Extract the [X, Y] coordinate from the center of the cell holding the provided text.  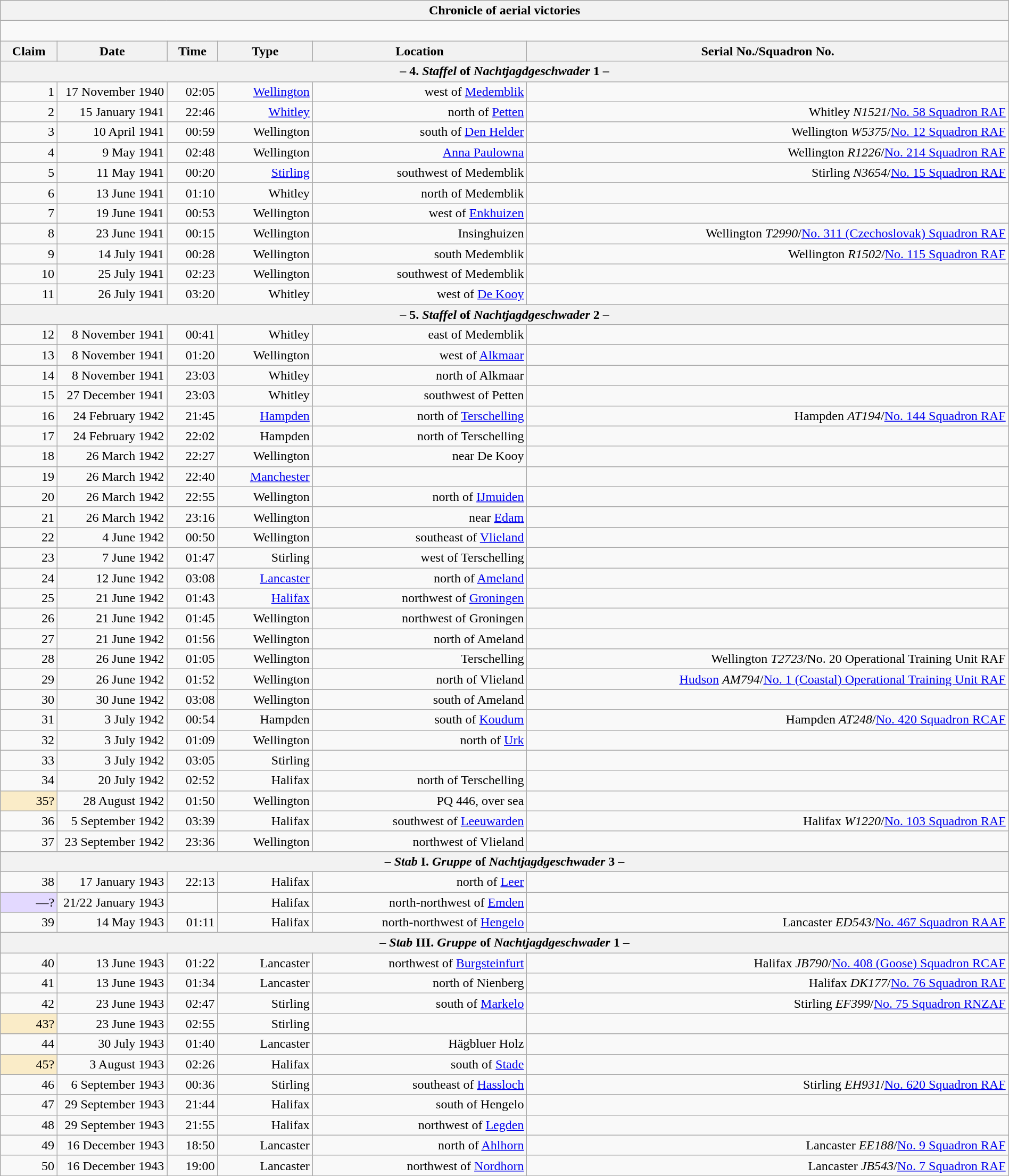
Type [265, 51]
01:40 [193, 1044]
01:20 [193, 355]
44 [29, 1044]
Lancaster EE188/No. 9 Squadron RAF [767, 1145]
15 January 1941 [112, 112]
5 [29, 172]
southeast of Vlieland [419, 537]
south of Koudum [419, 720]
Location [419, 51]
13 [29, 355]
01:09 [193, 740]
16 [29, 416]
north-northwest of Emden [419, 902]
02:48 [193, 152]
south of Markelo [419, 1004]
32 [29, 740]
south of Den Helder [419, 132]
Stirling N3654/No. 15 Squadron RAF [767, 172]
30 June 1942 [112, 700]
41 [29, 983]
Date [112, 51]
south Medemblik [419, 254]
south of Hengelo [419, 1105]
Wellington R1502/No. 115 Squadron RAF [767, 254]
01:05 [193, 659]
01:56 [193, 639]
7 [29, 213]
4 [29, 152]
02:55 [193, 1024]
1 [29, 92]
30 July 1943 [112, 1044]
—? [29, 902]
10 April 1941 [112, 132]
00:28 [193, 254]
02:52 [193, 780]
36 [29, 821]
11 [29, 294]
48 [29, 1125]
west of De Kooy [419, 294]
28 [29, 659]
Wellington R1226/No. 214 Squadron RAF [767, 152]
9 May 1941 [112, 152]
01:11 [193, 923]
27 December 1941 [112, 396]
46 [29, 1084]
47 [29, 1105]
22 [29, 537]
northwest of Legden [419, 1125]
14 [29, 375]
Anna Paulowna [419, 152]
north of Ahlhorn [419, 1145]
01:47 [193, 557]
49 [29, 1145]
38 [29, 882]
25 [29, 598]
north of Leer [419, 882]
34 [29, 780]
31 [29, 720]
20 [29, 497]
south of Ameland [419, 700]
north of Vlieland [419, 679]
00:54 [193, 720]
45? [29, 1064]
01:34 [193, 983]
Lancaster ED543/No. 467 Squadron RAAF [767, 923]
Hudson AM794/No. 1 (Coastal) Operational Training Unit RAF [767, 679]
23 June 1941 [112, 233]
20 July 1942 [112, 780]
00:20 [193, 172]
22:02 [193, 436]
01:45 [193, 619]
northwest of Vlieland [419, 841]
north-northwest of Hengelo [419, 923]
Hampden AT194/No. 144 Squadron RAF [767, 416]
3 August 1943 [112, 1064]
03:20 [193, 294]
10 [29, 274]
Hägbluer Holz [419, 1044]
01:10 [193, 193]
22:46 [193, 112]
01:22 [193, 963]
00:50 [193, 537]
Wellington T2723/No. 20 Operational Training Unit RAF [767, 659]
Halifax DK177/No. 76 Squadron RAF [767, 983]
Whitley N1521/No. 58 Squadron RAF [767, 112]
24 [29, 578]
Hampden AT248/No. 420 Squadron RCAF [767, 720]
southwest of Petten [419, 396]
43? [29, 1024]
01:50 [193, 801]
03:05 [193, 760]
Chronicle of aerial victories [504, 11]
Wellington T2990/No. 311 (Czechoslovak) Squadron RAF [767, 233]
22:27 [193, 456]
5 September 1942 [112, 821]
west of Enkhuizen [419, 213]
14 July 1941 [112, 254]
southeast of Hassloch [419, 1084]
12 [29, 335]
19 [29, 476]
50 [29, 1165]
17 January 1943 [112, 882]
21:44 [193, 1105]
33 [29, 760]
Halifax W1220/No. 103 Squadron RAF [767, 821]
17 November 1940 [112, 92]
02:23 [193, 274]
23 [29, 557]
8 [29, 233]
21 [29, 517]
Stirling EH931/No. 620 Squadron RAF [767, 1084]
Claim [29, 51]
02:05 [193, 92]
Serial No./Squadron No. [767, 51]
Lancaster JB543/No. 7 Squadron RAF [767, 1165]
02:26 [193, 1064]
west of Medemblik [419, 92]
southwest of Leeuwarden [419, 821]
35? [29, 801]
Time [193, 51]
39 [29, 923]
north of Urk [419, 740]
23:16 [193, 517]
15 [29, 396]
26 [29, 619]
14 May 1943 [112, 923]
18:50 [193, 1145]
00:36 [193, 1084]
19 June 1941 [112, 213]
– 5. Staffel of Nachtjagdgeschwader 2 – [504, 315]
23 September 1942 [112, 841]
south of Stade [419, 1064]
6 [29, 193]
north of Alkmaar [419, 375]
near Edam [419, 517]
00:15 [193, 233]
east of Medemblik [419, 335]
11 May 1941 [112, 172]
west of Alkmaar [419, 355]
37 [29, 841]
Wellington W5375/No. 12 Squadron RAF [767, 132]
30 [29, 700]
Halifax JB790/No. 408 (Goose) Squadron RCAF [767, 963]
00:59 [193, 132]
03:39 [193, 821]
22:55 [193, 497]
Manchester [265, 476]
23:36 [193, 841]
3 [29, 132]
40 [29, 963]
west of Terschelling [419, 557]
21:45 [193, 416]
near De Kooy [419, 456]
22:13 [193, 882]
9 [29, 254]
– 4. Staffel of Nachtjagdgeschwader 1 – [504, 71]
18 [29, 456]
6 September 1943 [112, 1084]
26 July 1941 [112, 294]
Insinghuizen [419, 233]
northwest of Burgsteinfurt [419, 963]
21:55 [193, 1125]
PQ 446, over sea [419, 801]
21/22 January 1943 [112, 902]
13 June 1941 [112, 193]
22:40 [193, 476]
42 [29, 1004]
north of IJmuiden [419, 497]
north of Nienberg [419, 983]
02:47 [193, 1004]
Stirling EF399/No. 75 Squadron RNZAF [767, 1004]
28 August 1942 [112, 801]
– Stab I. Gruppe of Nachtjagdgeschwader 3 – [504, 861]
– Stab III. Gruppe of Nachtjagdgeschwader 1 – [504, 943]
00:53 [193, 213]
12 June 1942 [112, 578]
01:52 [193, 679]
4 June 1942 [112, 537]
27 [29, 639]
Terschelling [419, 659]
north of Medemblik [419, 193]
17 [29, 436]
19:00 [193, 1165]
7 June 1942 [112, 557]
29 [29, 679]
00:41 [193, 335]
north of Petten [419, 112]
northwest of Nordhorn [419, 1165]
25 July 1941 [112, 274]
01:43 [193, 598]
2 [29, 112]
